Capture the cell that displays the provided text and extract its [x, y] central coordinate. 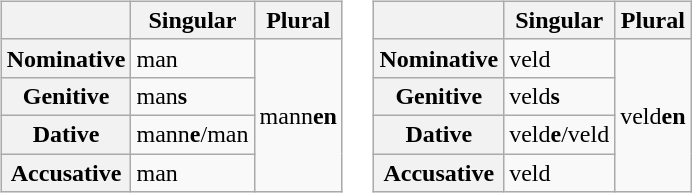
mannen [298, 115]
manne/man [192, 134]
velde/veld [560, 134]
velds [560, 96]
mans [192, 96]
velden [653, 115]
